From the cell containing the given text, extract its center point as [X, Y] coordinate. 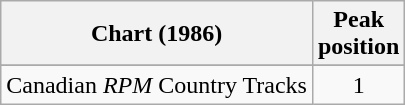
Canadian RPM Country Tracks [157, 85]
Peakposition [358, 34]
Chart (1986) [157, 34]
1 [358, 85]
